Return the [X, Y] coordinate for the center point of the cell that contains the specified text.  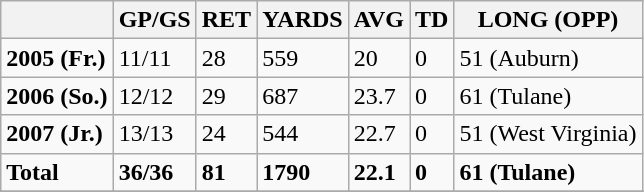
Total [57, 172]
28 [226, 58]
22.1 [378, 172]
2007 (Jr.) [57, 134]
36/36 [154, 172]
LONG (OPP) [548, 20]
YARDS [303, 20]
2005 (Fr.) [57, 58]
687 [303, 96]
1790 [303, 172]
24 [226, 134]
23.7 [378, 96]
544 [303, 134]
TD [432, 20]
51 (Auburn) [548, 58]
AVG [378, 20]
81 [226, 172]
2006 (So.) [57, 96]
11/11 [154, 58]
13/13 [154, 134]
51 (West Virginia) [548, 134]
22.7 [378, 134]
RET [226, 20]
GP/GS [154, 20]
559 [303, 58]
12/12 [154, 96]
29 [226, 96]
20 [378, 58]
